Locate the cell with the specified text and output its (x, y) center coordinate. 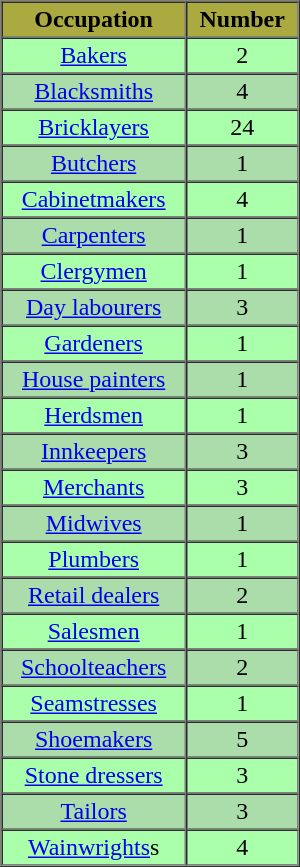
24 (242, 128)
Schoolteachers (94, 668)
Stone dressers (94, 776)
Bakers (94, 56)
Tailors (94, 812)
5 (242, 740)
Seamstresses (94, 704)
Day labourers (94, 308)
Retail dealers (94, 596)
Merchants (94, 488)
Herdsmen (94, 416)
Carpenters (94, 236)
Innkeepers (94, 452)
Occupation (94, 20)
Clergymen (94, 272)
Butchers (94, 164)
Number (242, 20)
Shoemakers (94, 740)
Gardeners (94, 344)
Wainwrightss (94, 848)
Cabinetmakers (94, 200)
Salesmen (94, 632)
House painters (94, 380)
Plumbers (94, 560)
Midwives (94, 524)
Blacksmiths (94, 92)
Bricklayers (94, 128)
